Identify which cell holds the provided text, then report its (X, Y) central coordinate. 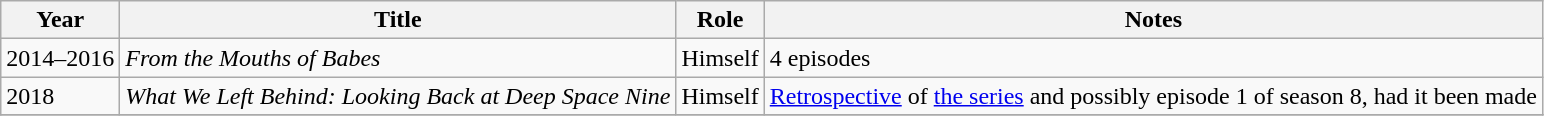
From the Mouths of Babes (398, 58)
Retrospective of the series and possibly episode 1 of season 8, had it been made (1153, 96)
2018 (60, 96)
4 episodes (1153, 58)
Year (60, 20)
Role (720, 20)
Title (398, 20)
What We Left Behind: Looking Back at Deep Space Nine (398, 96)
Notes (1153, 20)
2014–2016 (60, 58)
